For the text-containing cell, return its midpoint in (X, Y) coordinate format. 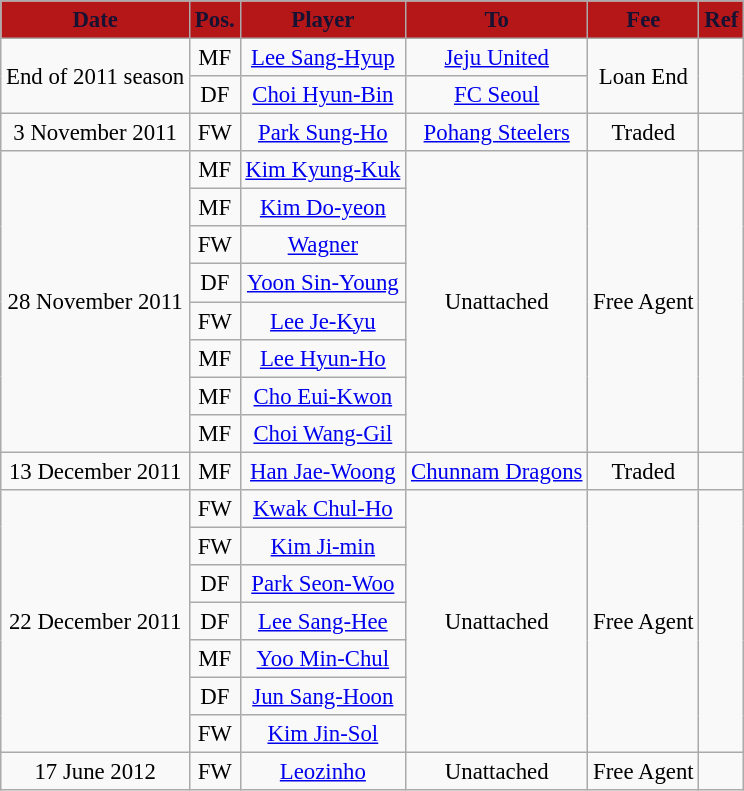
Chunnam Dragons (497, 471)
Cho Eui-Kwon (323, 396)
Lee Hyun-Ho (323, 358)
Fee (644, 20)
Choi Wang-Gil (323, 433)
Kim Ji-min (323, 546)
Player (323, 20)
Yoon Sin-Young (323, 283)
Jun Sang-Hoon (323, 697)
Lee Sang-Hyup (323, 58)
3 November 2011 (96, 133)
Lee Sang-Hee (323, 621)
Kim Kyung-Kuk (323, 170)
Jeju United (497, 58)
Wagner (323, 245)
17 June 2012 (96, 772)
Han Jae-Woong (323, 471)
FC Seoul (497, 95)
Date (96, 20)
Park Sung-Ho (323, 133)
Park Seon-Woo (323, 584)
28 November 2011 (96, 302)
Loan End (644, 76)
Choi Hyun-Bin (323, 95)
Leozinho (323, 772)
Kwak Chul-Ho (323, 509)
End of 2011 season (96, 76)
Ref (722, 20)
Kim Jin-Sol (323, 734)
Yoo Min-Chul (323, 659)
13 December 2011 (96, 471)
Lee Je-Kyu (323, 321)
Kim Do-yeon (323, 208)
To (497, 20)
22 December 2011 (96, 622)
Pohang Steelers (497, 133)
Pos. (215, 20)
